Pinpoint the cell where the given text exists, returning its [x, y] midpoint coordinate. 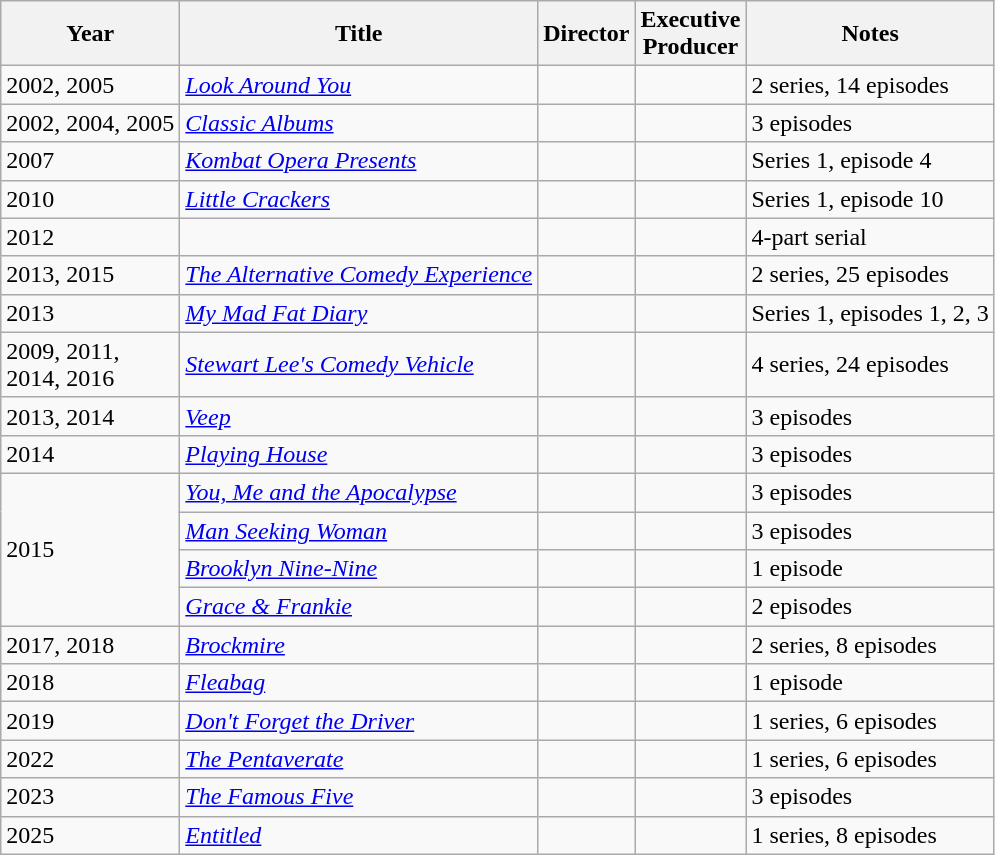
2 series, 8 episodes [870, 645]
Don't Forget the Driver [359, 721]
2007 [90, 161]
4 series, 24 episodes [870, 364]
Kombat Opera Presents [359, 161]
Grace & Frankie [359, 607]
2015 [90, 549]
2019 [90, 721]
Brooklyn Nine-Nine [359, 569]
2010 [90, 199]
Veep [359, 416]
2018 [90, 683]
Entitled [359, 835]
ExecutiveProducer [690, 34]
2014 [90, 454]
You, Me and the Apocalypse [359, 492]
2025 [90, 835]
Playing House [359, 454]
Year [90, 34]
2 series, 14 episodes [870, 85]
Director [586, 34]
The Famous Five [359, 797]
2002, 2004, 2005 [90, 123]
4-part serial [870, 237]
Fleabag [359, 683]
Notes [870, 34]
2022 [90, 759]
1 series, 8 episodes [870, 835]
Look Around You [359, 85]
2023 [90, 797]
Classic Albums [359, 123]
Series 1, episode 10 [870, 199]
2013, 2014 [90, 416]
Title [359, 34]
Series 1, episodes 1, 2, 3 [870, 313]
Stewart Lee's Comedy Vehicle [359, 364]
Little Crackers [359, 199]
2012 [90, 237]
2013, 2015 [90, 275]
2009, 2011,2014, 2016 [90, 364]
2017, 2018 [90, 645]
My Mad Fat Diary [359, 313]
2002, 2005 [90, 85]
Series 1, episode 4 [870, 161]
2 episodes [870, 607]
The Alternative Comedy Experience [359, 275]
The Pentaverate [359, 759]
Man Seeking Woman [359, 531]
2013 [90, 313]
2 series, 25 episodes [870, 275]
Brockmire [359, 645]
